From the cell containing the given text, extract its center point as (x, y) coordinate. 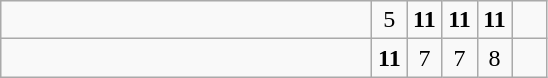
8 (494, 58)
5 (390, 20)
